For the text-containing cell, return its midpoint in [X, Y] coordinate format. 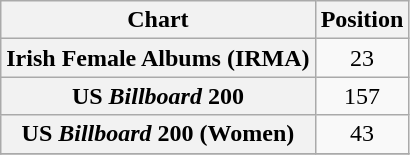
Irish Female Albums (IRMA) [158, 58]
43 [362, 134]
Position [362, 20]
157 [362, 96]
23 [362, 58]
US Billboard 200 (Women) [158, 134]
Chart [158, 20]
US Billboard 200 [158, 96]
